Scan for the cell matching the given text and deliver its [X, Y] coordinate at center. 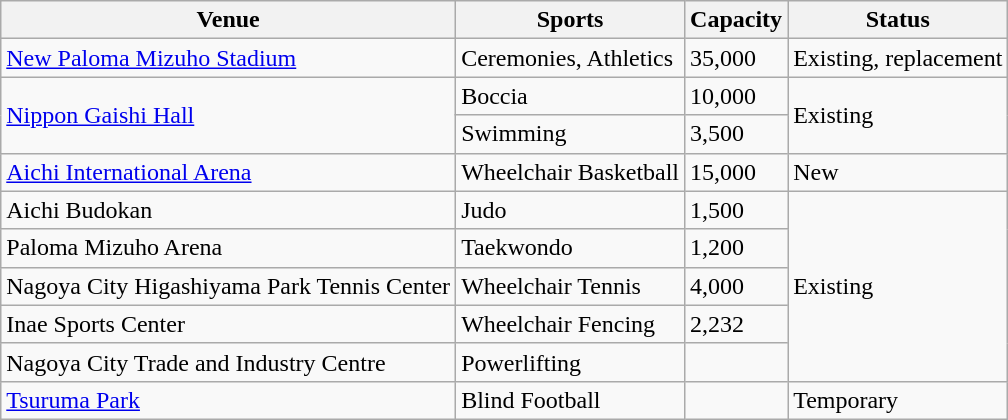
Aichi International Arena [228, 172]
Capacity [736, 20]
35,000 [736, 58]
Paloma Mizuho Arena [228, 248]
Ceremonies, Athletics [570, 58]
1,500 [736, 210]
Sports [570, 20]
Wheelchair Fencing [570, 324]
Temporary [898, 400]
New [898, 172]
Venue [228, 20]
Judo [570, 210]
Nagoya City Trade and Industry Centre [228, 362]
Powerlifting [570, 362]
Swimming [570, 134]
New Paloma Mizuho Stadium [228, 58]
10,000 [736, 96]
Nagoya City Higashiyama Park Tennis Center [228, 286]
3,500 [736, 134]
Wheelchair Basketball [570, 172]
Existing, replacement [898, 58]
Wheelchair Tennis [570, 286]
Boccia [570, 96]
Tsuruma Park [228, 400]
Aichi Budokan [228, 210]
Taekwondo [570, 248]
Nippon Gaishi Hall [228, 115]
1,200 [736, 248]
2,232 [736, 324]
Blind Football [570, 400]
4,000 [736, 286]
15,000 [736, 172]
Inae Sports Center [228, 324]
Status [898, 20]
